Determine the (X, Y) coordinate at the center of the cell enclosing the given text.  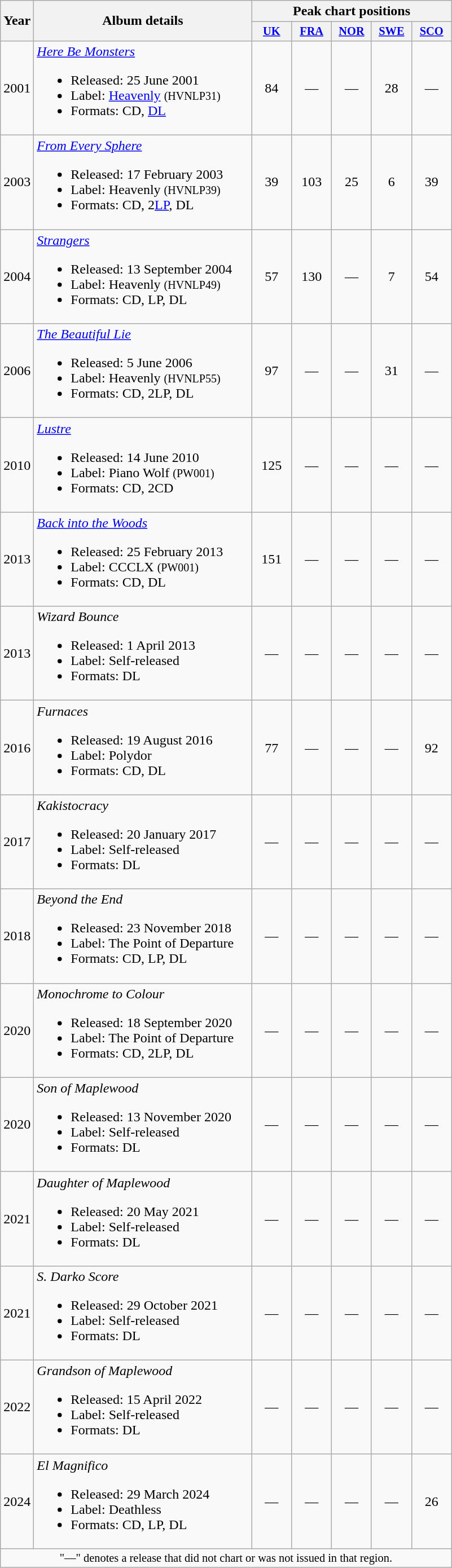
2024 (17, 1501)
FurnacesReleased: 19 August 2016Label: PolydorFormats: CD, DL (143, 748)
StrangersReleased: 13 September 2004Label: Heavenly (HVNLP49)Formats: CD, LP, DL (143, 276)
28 (392, 88)
SCO (431, 32)
25 (352, 183)
2022 (17, 1407)
2016 (17, 748)
Son of MaplewoodReleased: 13 November 2020Label: Self-releasedFormats: DL (143, 1125)
97 (272, 371)
130 (311, 276)
2003 (17, 183)
NOR (352, 32)
SWE (392, 32)
77 (272, 748)
2017 (17, 842)
Wizard BounceReleased: 1 April 2013Label: Self-releasedFormats: DL (143, 653)
2001 (17, 88)
54 (431, 276)
Daughter of MaplewoodReleased: 20 May 2021Label: Self-releasedFormats: DL (143, 1218)
S. Darko ScoreReleased: 29 October 2021Label: Self-releasedFormats: DL (143, 1313)
Year (17, 21)
KakistocracyReleased: 20 January 2017Label: Self-releasedFormats: DL (143, 842)
From Every SphereReleased: 17 February 2003Label: Heavenly (HVNLP39)Formats: CD, 2LP, DL (143, 183)
Here Be MonstersReleased: 25 June 2001Label: Heavenly (HVNLP31)Formats: CD, DL (143, 88)
FRA (311, 32)
2006 (17, 371)
Album details (143, 21)
31 (392, 371)
57 (272, 276)
151 (272, 560)
2018 (17, 936)
103 (311, 183)
LustreReleased: 14 June 2010Label: Piano Wolf (PW001)Formats: CD, 2CD (143, 465)
2004 (17, 276)
Back into the WoodsReleased: 25 February 2013Label: CCCLX (PW001)Formats: CD, DL (143, 560)
84 (272, 88)
"—" denotes a release that did not chart or was not issued in that region. (226, 1558)
92 (431, 748)
125 (272, 465)
UK (272, 32)
2010 (17, 465)
26 (431, 1501)
6 (392, 183)
Grandson of MaplewoodReleased: 15 April 2022Label: Self-releasedFormats: DL (143, 1407)
7 (392, 276)
The Beautiful LieReleased: 5 June 2006Label: Heavenly (HVNLP55)Formats: CD, 2LP, DL (143, 371)
Beyond the EndReleased: 23 November 2018Label: The Point of DepartureFormats: CD, LP, DL (143, 936)
El MagnificoReleased: 29 March 2024Label: DeathlessFormats: CD, LP, DL (143, 1501)
Monochrome to ColourReleased: 18 September 2020Label: The Point of DepartureFormats: CD, 2LP, DL (143, 1030)
Peak chart positions (352, 11)
